From the cell containing the given text, extract its center point as [X, Y] coordinate. 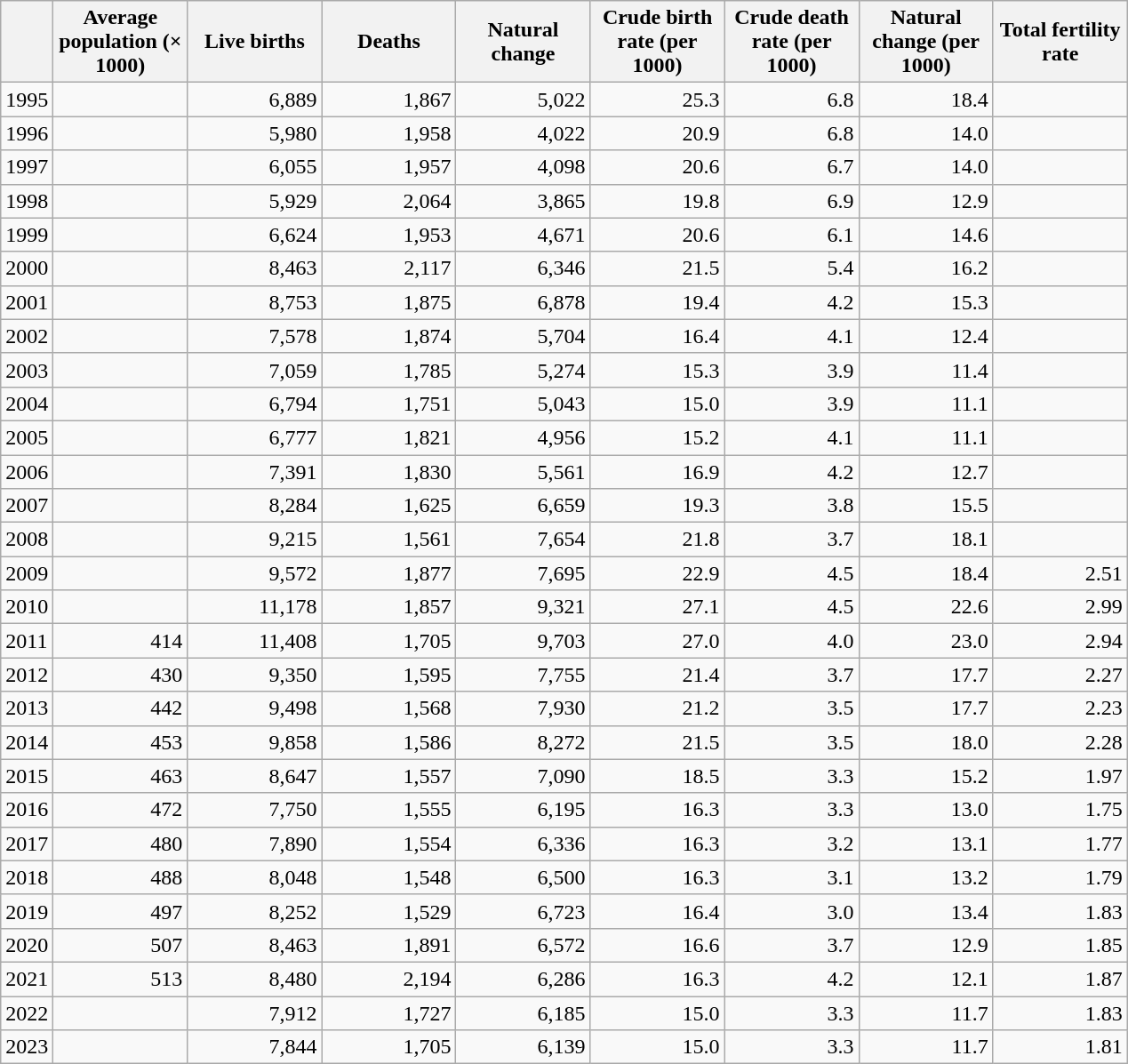
6,346 [523, 268]
8,048 [254, 877]
6.1 [791, 235]
1.97 [1060, 776]
5,980 [254, 133]
2002 [27, 336]
2012 [27, 675]
2,194 [389, 979]
2017 [27, 844]
1.85 [1060, 945]
1,548 [389, 877]
7,844 [254, 1047]
Total fertility rate [1060, 42]
414 [121, 641]
1,561 [389, 540]
2015 [27, 776]
2003 [27, 370]
1995 [27, 100]
4.0 [791, 641]
1996 [27, 133]
22.6 [926, 607]
2.94 [1060, 641]
8,753 [254, 302]
1,586 [389, 742]
6.7 [791, 167]
19.8 [658, 201]
6,777 [254, 437]
14.6 [926, 235]
2001 [27, 302]
5,022 [523, 100]
9,498 [254, 708]
442 [121, 708]
4,671 [523, 235]
2010 [27, 607]
16.2 [926, 268]
453 [121, 742]
2020 [27, 945]
2.27 [1060, 675]
430 [121, 675]
2019 [27, 911]
7,059 [254, 370]
20.9 [658, 133]
12.4 [926, 336]
2006 [27, 472]
2022 [27, 1012]
1.77 [1060, 844]
6,794 [254, 404]
2009 [27, 573]
9,350 [254, 675]
3.0 [791, 911]
8,480 [254, 979]
4,022 [523, 133]
5,043 [523, 404]
8,272 [523, 742]
1,874 [389, 336]
Natural change (per 1000) [926, 42]
18.0 [926, 742]
11,178 [254, 607]
1,529 [389, 911]
12.1 [926, 979]
Live births [254, 42]
13.4 [926, 911]
7,755 [523, 675]
9,858 [254, 742]
21.2 [658, 708]
2008 [27, 540]
3.2 [791, 844]
2004 [27, 404]
27.0 [658, 641]
19.4 [658, 302]
9,703 [523, 641]
1,595 [389, 675]
5,929 [254, 201]
1,867 [389, 100]
5,274 [523, 370]
7,578 [254, 336]
2014 [27, 742]
3,865 [523, 201]
2021 [27, 979]
13.1 [926, 844]
7,695 [523, 573]
Crude birth rate (per 1000) [658, 42]
2.99 [1060, 607]
1,857 [389, 607]
472 [121, 810]
22.9 [658, 573]
2016 [27, 810]
7,654 [523, 540]
1,751 [389, 404]
1,821 [389, 437]
513 [121, 979]
6,195 [523, 810]
5.4 [791, 268]
1,555 [389, 810]
Average population (× 1000) [121, 42]
1,785 [389, 370]
6,055 [254, 167]
7,890 [254, 844]
18.5 [658, 776]
16.9 [658, 472]
13.0 [926, 810]
2007 [27, 506]
2018 [27, 877]
6,723 [523, 911]
1,568 [389, 708]
15.5 [926, 506]
25.3 [658, 100]
2013 [27, 708]
1,877 [389, 573]
21.8 [658, 540]
2011 [27, 641]
5,704 [523, 336]
480 [121, 844]
6,572 [523, 945]
18.1 [926, 540]
1,625 [389, 506]
13.2 [926, 877]
16.6 [658, 945]
1,957 [389, 167]
5,561 [523, 472]
9,321 [523, 607]
6,336 [523, 844]
6,659 [523, 506]
19.3 [658, 506]
1999 [27, 235]
8,647 [254, 776]
2005 [27, 437]
6,889 [254, 100]
1998 [27, 201]
21.4 [658, 675]
9,572 [254, 573]
6,624 [254, 235]
3.8 [791, 506]
497 [121, 911]
7,391 [254, 472]
2000 [27, 268]
Deaths [389, 42]
6,286 [523, 979]
11,408 [254, 641]
2,064 [389, 201]
1,875 [389, 302]
3.1 [791, 877]
1,727 [389, 1012]
1.79 [1060, 877]
2,117 [389, 268]
1,958 [389, 133]
1.87 [1060, 979]
Crude death rate (per 1000) [791, 42]
2.23 [1060, 708]
2.28 [1060, 742]
7,750 [254, 810]
9,215 [254, 540]
7,930 [523, 708]
6.9 [791, 201]
488 [121, 877]
6,500 [523, 877]
12.7 [926, 472]
1,554 [389, 844]
1.75 [1060, 810]
2023 [27, 1047]
1,953 [389, 235]
4,956 [523, 437]
8,284 [254, 506]
11.4 [926, 370]
1,830 [389, 472]
4,098 [523, 167]
2.51 [1060, 573]
1,891 [389, 945]
1997 [27, 167]
6,878 [523, 302]
Natural change [523, 42]
6,185 [523, 1012]
27.1 [658, 607]
1.81 [1060, 1047]
463 [121, 776]
507 [121, 945]
7,912 [254, 1012]
7,090 [523, 776]
1,557 [389, 776]
23.0 [926, 641]
6,139 [523, 1047]
8,252 [254, 911]
